Extract the [x, y] coordinate from the center of the cell holding the provided text.  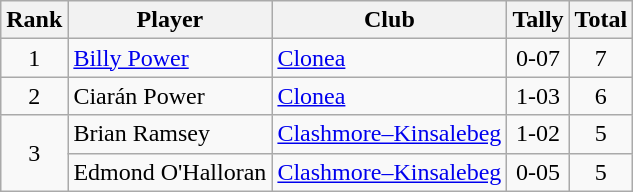
0-07 [538, 58]
0-05 [538, 172]
1-03 [538, 96]
Edmond O'Halloran [170, 172]
7 [601, 58]
Rank [34, 20]
Total [601, 20]
Brian Ramsey [170, 134]
1 [34, 58]
6 [601, 96]
1-02 [538, 134]
3 [34, 153]
Tally [538, 20]
Club [390, 20]
Billy Power [170, 58]
Player [170, 20]
2 [34, 96]
Ciarán Power [170, 96]
